Locate the cell with the specified text and output its [X, Y] center coordinate. 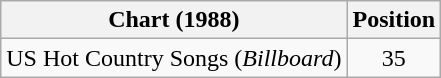
Position [394, 20]
35 [394, 58]
US Hot Country Songs (Billboard) [174, 58]
Chart (1988) [174, 20]
